Detect which cell encompasses the target text, then output its [X, Y] center coordinate. 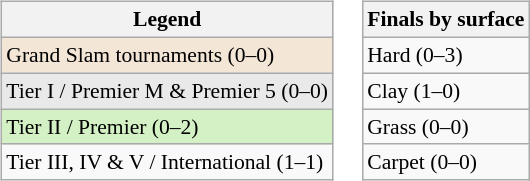
Hard (0–3) [446, 55]
Tier I / Premier M & Premier 5 (0–0) [167, 91]
Grass (0–0) [446, 127]
Clay (1–0) [446, 91]
Tier III, IV & V / International (1–1) [167, 162]
Finals by surface [446, 20]
Carpet (0–0) [446, 162]
Tier II / Premier (0–2) [167, 127]
Legend [167, 20]
Grand Slam tournaments (0–0) [167, 55]
